From the cell containing the given text, extract its center point as [X, Y] coordinate. 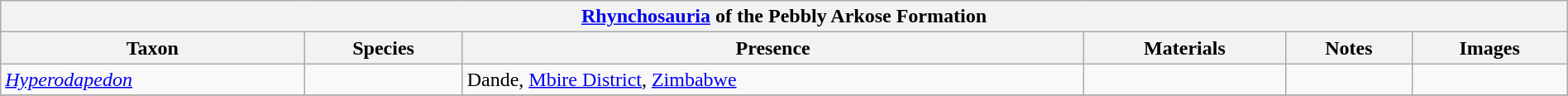
Hyperodapedon [152, 79]
Notes [1349, 48]
Materials [1184, 48]
Taxon [152, 48]
Species [384, 48]
Images [1489, 48]
Presence [772, 48]
Dande, Mbire District, Zimbabwe [772, 79]
Rhynchosauria of the Pebbly Arkose Formation [784, 17]
